Identify which cell holds the provided text, then report its [x, y] central coordinate. 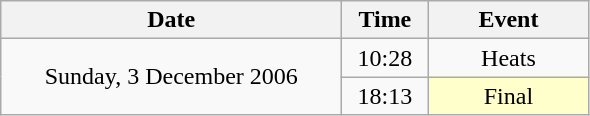
18:13 [385, 96]
Time [385, 20]
Event [508, 20]
Date [172, 20]
Heats [508, 58]
Sunday, 3 December 2006 [172, 77]
Final [508, 96]
10:28 [385, 58]
